Return the (X, Y) coordinate for the center point of the cell that contains the specified text.  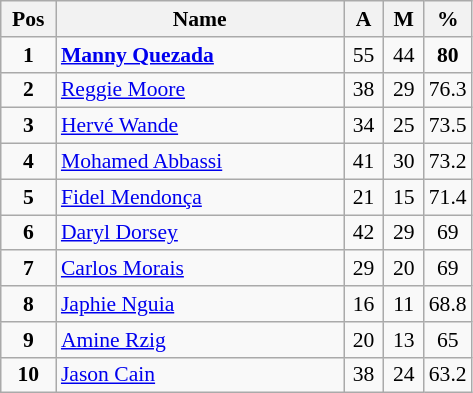
% (448, 19)
55 (364, 55)
Japhie Nguia (200, 304)
6 (28, 233)
68.8 (448, 304)
7 (28, 269)
Jason Cain (200, 375)
Pos (28, 19)
16 (364, 304)
Amine Rzig (200, 340)
9 (28, 340)
Hervé Wande (200, 126)
Daryl Dorsey (200, 233)
8 (28, 304)
71.4 (448, 197)
15 (404, 197)
4 (28, 162)
A (364, 19)
44 (404, 55)
13 (404, 340)
73.2 (448, 162)
34 (364, 126)
3 (28, 126)
24 (404, 375)
Mohamed Abbassi (200, 162)
11 (404, 304)
41 (364, 162)
80 (448, 55)
Manny Quezada (200, 55)
Fidel Mendonça (200, 197)
M (404, 19)
Name (200, 19)
Reggie Moore (200, 90)
10 (28, 375)
42 (364, 233)
Carlos Morais (200, 269)
73.5 (448, 126)
1 (28, 55)
2 (28, 90)
76.3 (448, 90)
5 (28, 197)
65 (448, 340)
21 (364, 197)
25 (404, 126)
63.2 (448, 375)
30 (404, 162)
